From the cell containing the given text, extract its center point as (x, y) coordinate. 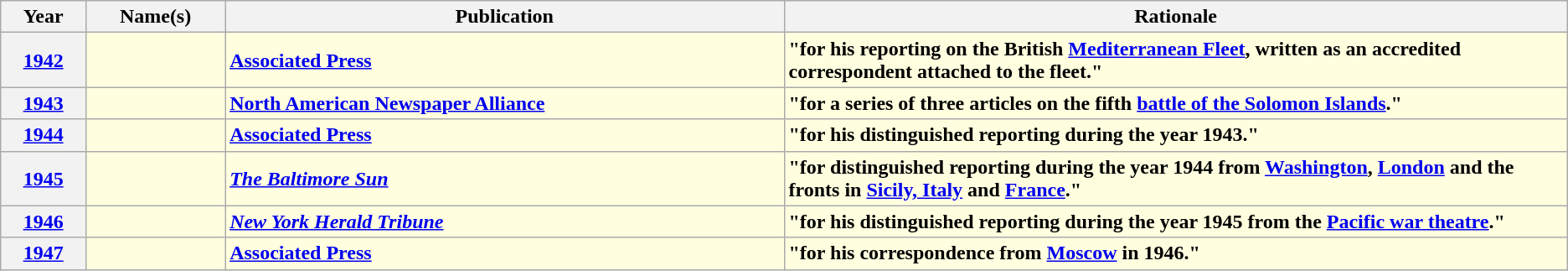
1942 (44, 60)
"for distinguished reporting during the year 1944 from Washington, London and the fronts in Sicily, Italy and France." (1176, 178)
North American Newspaper Alliance (504, 103)
Rationale (1176, 17)
Year (44, 17)
Name(s) (156, 17)
1945 (44, 178)
Publication (504, 17)
"for his correspondence from Moscow in 1946." (1176, 253)
1946 (44, 221)
1944 (44, 135)
New York Herald Tribune (504, 221)
"for his reporting on the British Mediterranean Fleet, written as an accredited correspondent attached to the fleet." (1176, 60)
1943 (44, 103)
"for his distinguished reporting during the year 1943." (1176, 135)
1947 (44, 253)
"for a series of three articles on the fifth battle of the Solomon Islands." (1176, 103)
"for his distinguished reporting during the year 1945 from the Pacific war theatre." (1176, 221)
The Baltimore Sun (504, 178)
